Capture the cell that displays the provided text and extract its (X, Y) central coordinate. 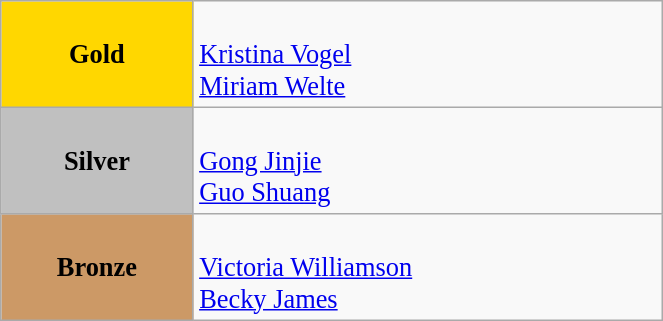
Victoria WilliamsonBecky James (428, 266)
Gong JinjieGuo Shuang (428, 160)
Bronze (97, 266)
Kristina VogelMiriam Welte (428, 54)
Gold (97, 54)
Silver (97, 160)
